Detect which cell encompasses the target text, then output its (x, y) center coordinate. 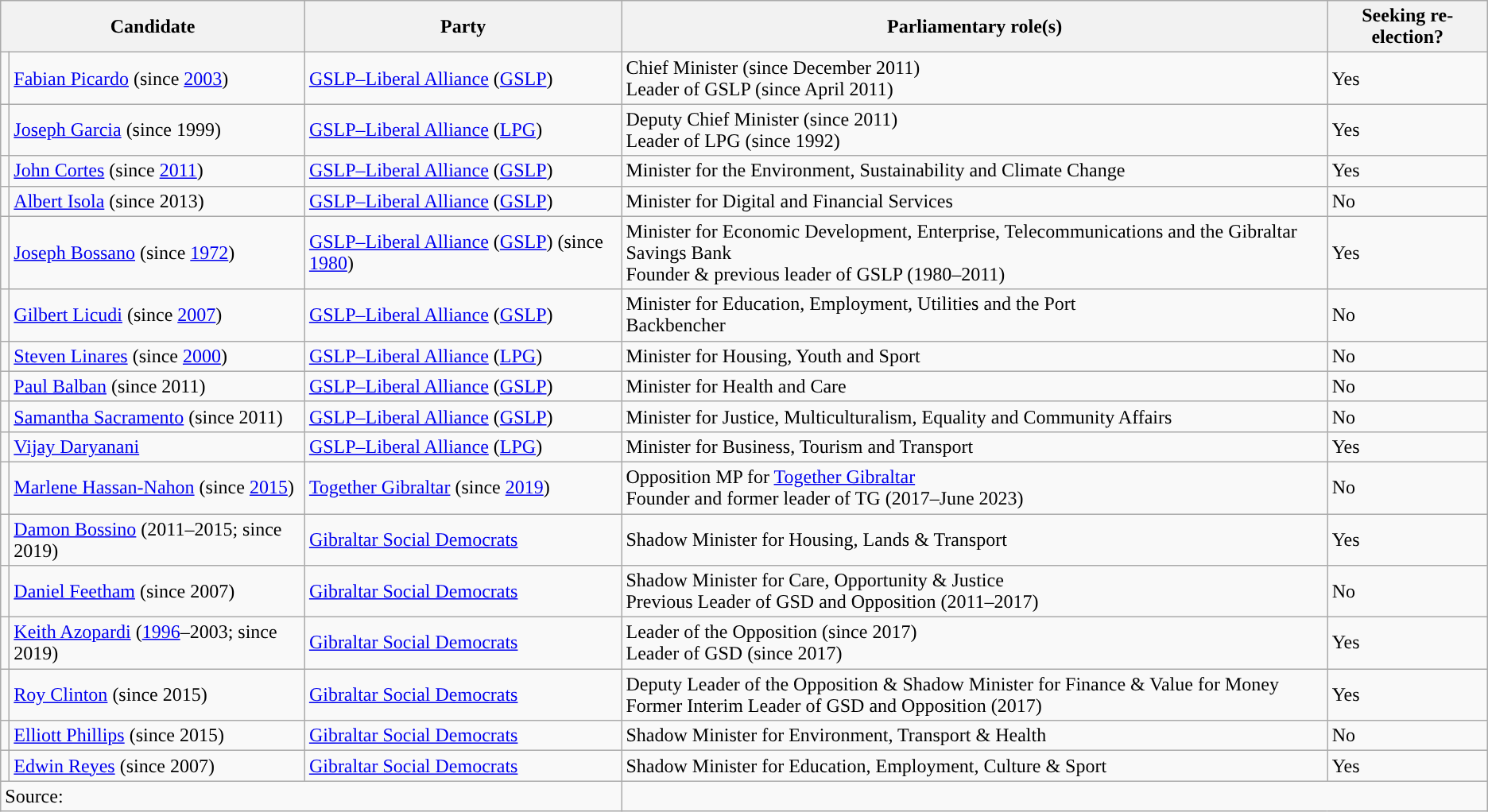
Roy Clinton (since 2015) (157, 694)
Albert Isola (since 2013) (157, 201)
Daniel Feetham (since 2007) (157, 591)
Minister for Health and Care (975, 386)
Seeking re-election? (1407, 27)
Minister for Housing, Youth and Sport (975, 356)
Party (463, 27)
Elliott Phillips (since 2015) (157, 736)
Joseph Garcia (since 1999) (157, 130)
Chief Minister (since December 2011)Leader of GSLP (since April 2011) (975, 78)
Damon Bossino (2011–2015; since 2019) (157, 539)
Minister for Business, Tourism and Transport (975, 447)
GSLP–Liberal Alliance (GSLP) (since 1980) (463, 253)
Samantha Sacramento (since 2011) (157, 416)
Edwin Reyes (since 2007) (157, 766)
John Cortes (since 2011) (157, 171)
Deputy Chief Minister (since 2011)Leader of LPG (since 1992) (975, 130)
Steven Linares (since 2000) (157, 356)
Minister for the Environment, Sustainability and Climate Change (975, 171)
Minister for Economic Development, Enterprise, Telecommunications and the Gibraltar Savings BankFounder & previous leader of GSLP (1980–2011) (975, 253)
Keith Azopardi (1996–2003; since 2019) (157, 644)
Source: (312, 796)
Together Gibraltar (since 2019) (463, 488)
Shadow Minister for Housing, Lands & Transport (975, 539)
Shadow Minister for Environment, Transport & Health (975, 736)
Gilbert Licudi (since 2007) (157, 315)
Shadow Minister for Education, Employment, Culture & Sport (975, 766)
Parliamentary role(s) (975, 27)
Opposition MP for Together GibraltarFounder and former leader of TG (2017–June 2023) (975, 488)
Leader of the Opposition (since 2017)Leader of GSD (since 2017) (975, 644)
Vijay Daryanani (157, 447)
Joseph Bossano (since 1972) (157, 253)
Shadow Minister for Care, Opportunity & JusticePrevious Leader of GSD and Opposition (2011–2017) (975, 591)
Minister for Education, Employment, Utilities and the PortBackbencher (975, 315)
Candidate (153, 27)
Fabian Picardo (since 2003) (157, 78)
Marlene Hassan-Nahon (since 2015) (157, 488)
Minister for Digital and Financial Services (975, 201)
Paul Balban (since 2011) (157, 386)
Deputy Leader of the Opposition & Shadow Minister for Finance & Value for MoneyFormer Interim Leader of GSD and Opposition (2017) (975, 694)
Minister for Justice, Multiculturalism, Equality and Community Affairs (975, 416)
